From the cell containing the given text, extract its center point as [X, Y] coordinate. 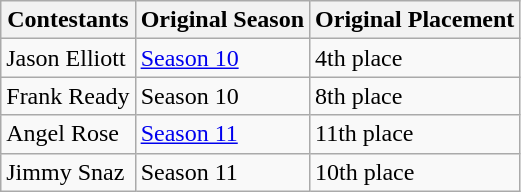
Original Placement [415, 20]
8th place [415, 96]
11th place [415, 134]
Jimmy Snaz [68, 172]
Contestants [68, 20]
4th place [415, 58]
Original Season [222, 20]
Jason Elliott [68, 58]
10th place [415, 172]
Angel Rose [68, 134]
Frank Ready [68, 96]
